For the text-containing cell, return its midpoint in (x, y) coordinate format. 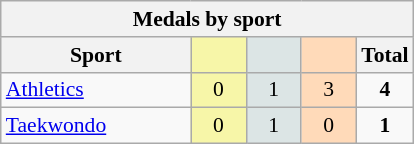
Taekwondo (96, 126)
Total (384, 55)
3 (328, 90)
Medals by sport (208, 19)
4 (384, 90)
Sport (96, 55)
Athletics (96, 90)
